Capture the cell that displays the provided text and extract its (x, y) central coordinate. 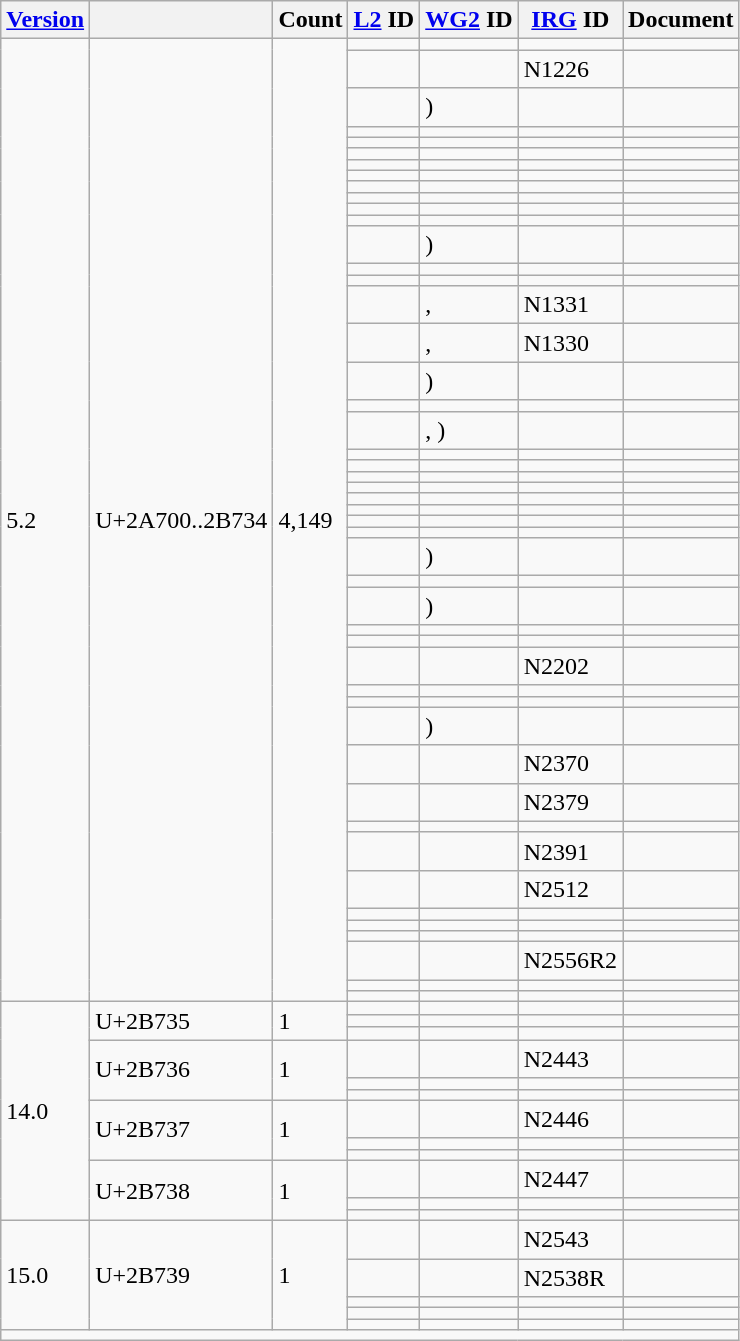
, ) (469, 430)
N2543 (570, 1239)
N2446 (570, 1119)
U+2B736 (182, 1070)
U+2B735 (182, 1021)
14.0 (46, 1112)
N1330 (570, 343)
N1226 (570, 69)
IRG ID (570, 20)
U+2B739 (182, 1274)
N2379 (570, 802)
U+2B738 (182, 1190)
N2202 (570, 666)
WG2 ID (469, 20)
N2443 (570, 1059)
N2512 (570, 889)
N2556R2 (570, 961)
Version (46, 20)
N2447 (570, 1179)
15.0 (46, 1274)
4,149 (310, 520)
N2391 (570, 851)
L2 ID (384, 20)
U+2B737 (182, 1130)
Document (681, 20)
Count (310, 20)
N2538R (570, 1277)
5.2 (46, 520)
N2370 (570, 764)
U+2A700..2B734 (182, 520)
N1331 (570, 305)
